Pinpoint the cell where the given text exists, returning its (x, y) midpoint coordinate. 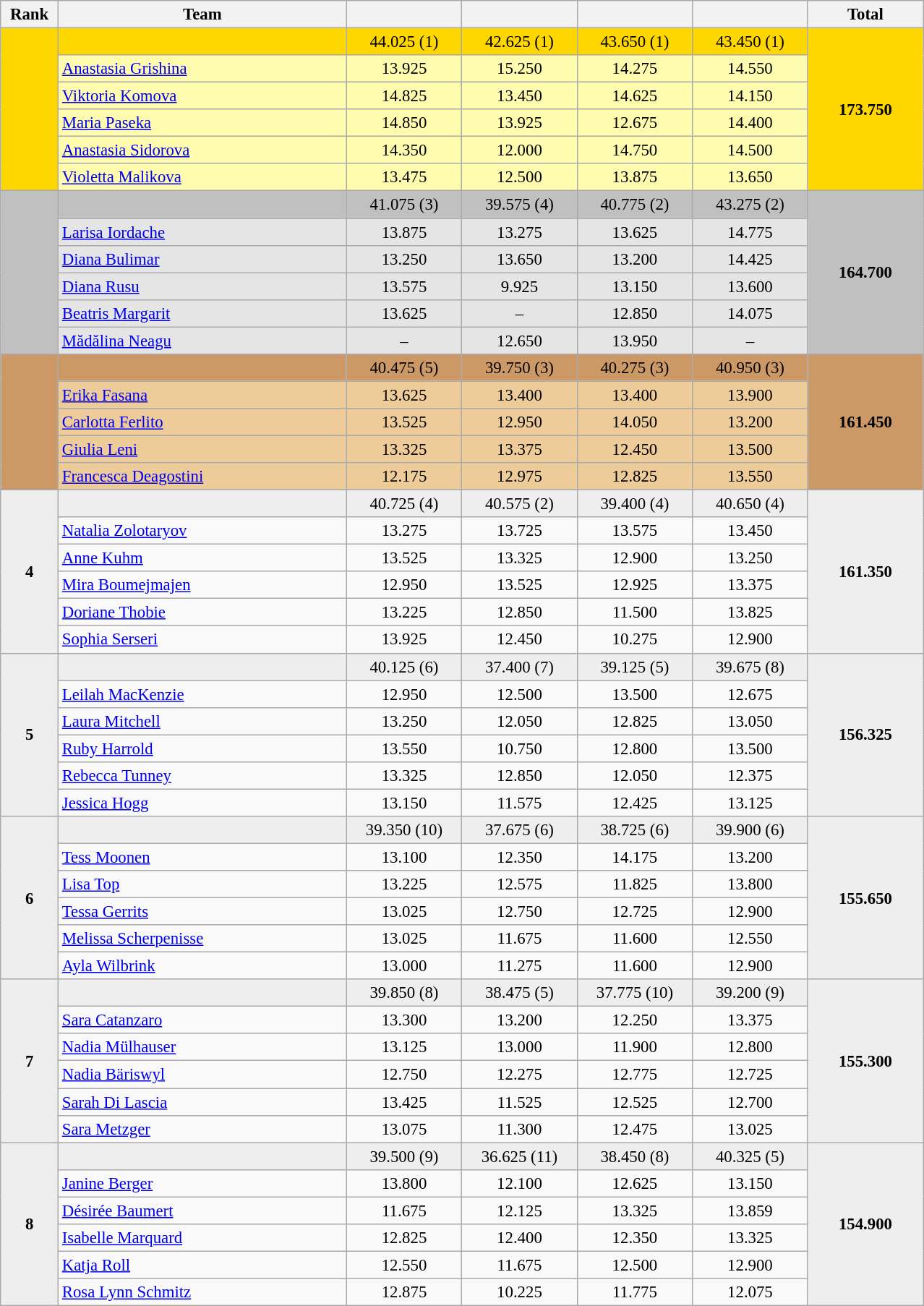
Maria Paseka (202, 123)
Viktoria Komova (202, 96)
Giulia Leni (202, 449)
43.275 (2) (750, 205)
14.850 (403, 123)
42.625 (1) (519, 42)
Katja Roll (202, 1265)
39.675 (8) (750, 667)
Ayla Wilbrink (202, 966)
11.825 (635, 884)
12.100 (519, 1183)
12.125 (519, 1211)
Sara Catanzaro (202, 1020)
14.825 (403, 96)
10.275 (635, 640)
40.650 (4) (750, 504)
Total (865, 14)
Diana Bulimar (202, 259)
12.425 (635, 803)
12.650 (519, 341)
Nadia Mülhauser (202, 1048)
Ruby Harrold (202, 748)
12.975 (519, 477)
10.225 (519, 1292)
155.300 (865, 1061)
Violetta Malikova (202, 177)
7 (30, 1061)
13.900 (750, 395)
12.625 (635, 1183)
11.900 (635, 1048)
14.550 (750, 69)
37.400 (7) (519, 667)
Larisa Iordache (202, 232)
13.075 (403, 1129)
Erika Fasana (202, 395)
Mădălina Neagu (202, 341)
9.925 (519, 286)
5 (30, 735)
36.625 (11) (519, 1156)
43.450 (1) (750, 42)
Rosa Lynn Schmitz (202, 1292)
13.725 (519, 531)
44.025 (1) (403, 42)
41.075 (3) (403, 205)
13.475 (403, 177)
12.375 (750, 776)
40.575 (2) (519, 504)
12.175 (403, 477)
39.200 (9) (750, 993)
14.400 (750, 123)
39.750 (3) (519, 368)
156.325 (865, 735)
14.175 (635, 857)
12.075 (750, 1292)
14.275 (635, 69)
Sarah Di Lascia (202, 1102)
14.075 (750, 313)
11.275 (519, 966)
12.250 (635, 1020)
12.525 (635, 1102)
Sara Metzger (202, 1129)
12.275 (519, 1075)
Rebecca Tunney (202, 776)
Tess Moonen (202, 857)
12.475 (635, 1129)
8 (30, 1224)
13.825 (750, 613)
11.775 (635, 1292)
40.475 (5) (403, 368)
12.400 (519, 1238)
39.350 (10) (403, 830)
13.425 (403, 1102)
13.100 (403, 857)
38.450 (8) (635, 1156)
Francesca Deagostini (202, 477)
Team (202, 14)
15.250 (519, 69)
164.700 (865, 273)
12.925 (635, 585)
Sophia Serseri (202, 640)
Diana Rusu (202, 286)
37.675 (6) (519, 830)
Doriane Thobie (202, 613)
173.750 (865, 110)
155.650 (865, 898)
Leilah MacKenzie (202, 694)
161.350 (865, 572)
13.859 (750, 1211)
10.750 (519, 748)
11.575 (519, 803)
Anastasia Grishina (202, 69)
39.900 (6) (750, 830)
Beatris Margarit (202, 313)
37.775 (10) (635, 993)
14.425 (750, 259)
14.775 (750, 232)
39.400 (4) (635, 504)
14.150 (750, 96)
39.575 (4) (519, 205)
38.725 (6) (635, 830)
Lisa Top (202, 884)
39.850 (8) (403, 993)
13.300 (403, 1020)
13.600 (750, 286)
14.050 (635, 422)
Laura Mitchell (202, 721)
12.575 (519, 884)
Carlotta Ferlito (202, 422)
40.950 (3) (750, 368)
14.500 (750, 150)
40.775 (2) (635, 205)
43.650 (1) (635, 42)
12.875 (403, 1292)
Mira Boumejmajen (202, 585)
Anne Kuhm (202, 558)
11.300 (519, 1129)
12.700 (750, 1102)
12.775 (635, 1075)
13.050 (750, 721)
11.525 (519, 1102)
14.350 (403, 150)
38.475 (5) (519, 993)
12.000 (519, 150)
39.125 (5) (635, 667)
Nadia Bäriswyl (202, 1075)
Janine Berger (202, 1183)
Jessica Hogg (202, 803)
161.450 (865, 422)
39.500 (9) (403, 1156)
14.750 (635, 150)
14.625 (635, 96)
Melissa Scherpenisse (202, 939)
11.500 (635, 613)
40.325 (5) (750, 1156)
Désirée Baumert (202, 1211)
Natalia Zolotaryov (202, 531)
Isabelle Marquard (202, 1238)
Anastasia Sidorova (202, 150)
6 (30, 898)
13.950 (635, 341)
40.275 (3) (635, 368)
Rank (30, 14)
154.900 (865, 1224)
40.725 (4) (403, 504)
4 (30, 572)
Tessa Gerrits (202, 912)
40.125 (6) (403, 667)
